Provide the (X, Y) coordinate of the cell's center where the given text is located.  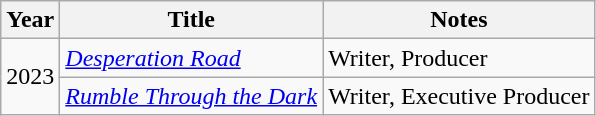
Desperation Road (192, 58)
2023 (30, 77)
Rumble Through the Dark (192, 96)
Writer, Producer (459, 58)
Writer, Executive Producer (459, 96)
Notes (459, 20)
Year (30, 20)
Title (192, 20)
